For the text-containing cell, return its midpoint in [x, y] coordinate format. 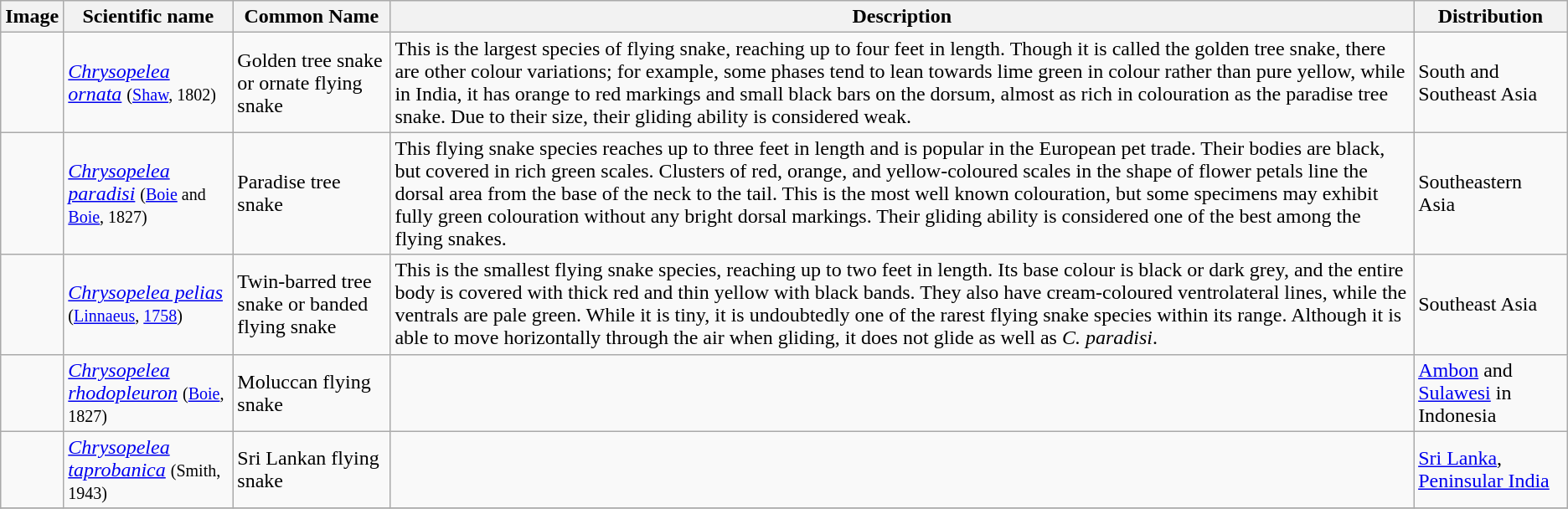
Southeast Asia [1491, 305]
Ambon and Sulawesi in Indonesia [1491, 393]
Distribution [1491, 17]
Twin-barred tree snake or banded flying snake [312, 305]
Chrysopelea taprobanica (Smith, 1943) [148, 470]
Chrysopelea pelias (Linnaeus, 1758) [148, 305]
Common Name [312, 17]
Golden tree snake or ornate flying snake [312, 82]
Scientific name [148, 17]
South and Southeast Asia [1491, 82]
Sri Lanka, Peninsular India [1491, 470]
Chrysopelea ornata (Shaw, 1802) [148, 82]
Chrysopelea rhodopleuron (Boie, 1827) [148, 393]
Paradise tree snake [312, 193]
Sri Lankan flying snake [312, 470]
Chrysopelea paradisi (Boie and Boie, 1827) [148, 193]
Southeastern Asia [1491, 193]
Moluccan flying snake [312, 393]
Image [32, 17]
Description [902, 17]
